Identify which cell holds the provided text, then report its [x, y] central coordinate. 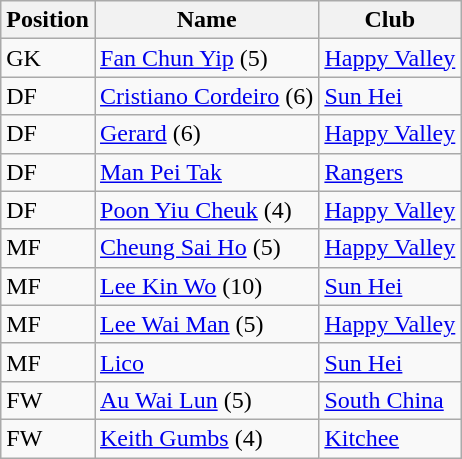
Name [206, 20]
Rangers [390, 172]
South China [390, 400]
Gerard (6) [206, 134]
Lico [206, 362]
GK [48, 58]
Cheung Sai Ho (5) [206, 248]
Man Pei Tak [206, 172]
Club [390, 20]
Keith Gumbs (4) [206, 438]
Fan Chun Yip (5) [206, 58]
Poon Yiu Cheuk (4) [206, 210]
Kitchee [390, 438]
Cristiano Cordeiro (6) [206, 96]
Au Wai Lun (5) [206, 400]
Lee Wai Man (5) [206, 324]
Lee Kin Wo (10) [206, 286]
Position [48, 20]
